Scan for the cell matching the given text and deliver its (x, y) coordinate at center. 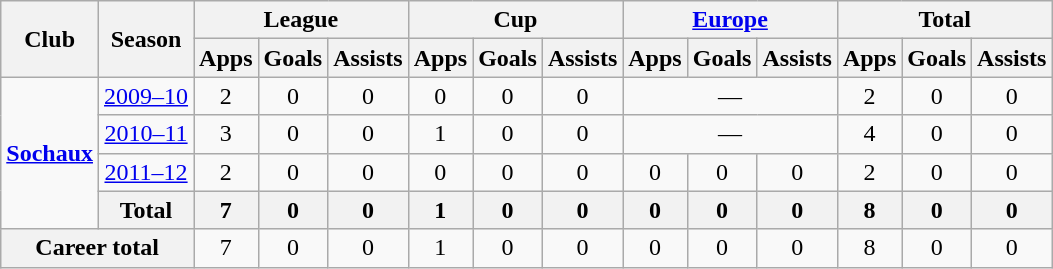
Sochaux (50, 153)
Europe (730, 20)
Club (50, 39)
Career total (98, 248)
2011–12 (146, 172)
3 (226, 134)
2010–11 (146, 134)
2009–10 (146, 96)
Cup (516, 20)
Season (146, 39)
4 (869, 134)
League (302, 20)
